Locate the cell with the specified text and output its [x, y] center coordinate. 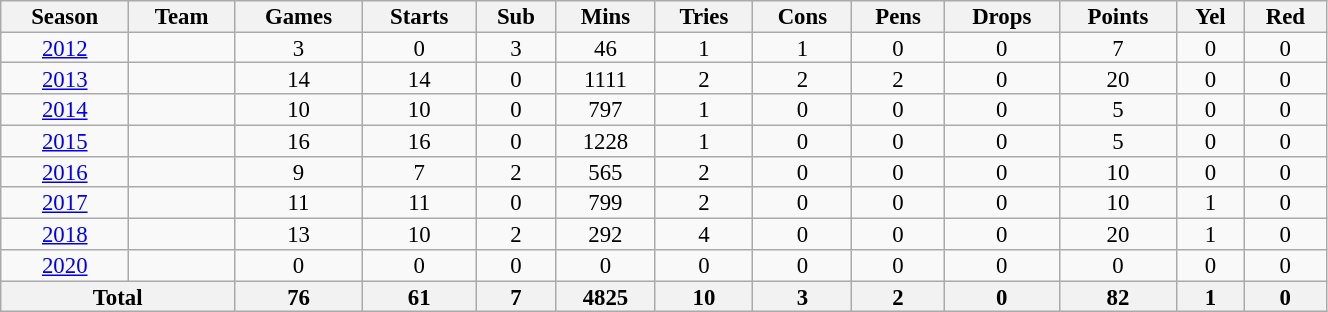
Yel [1211, 16]
2015 [65, 140]
797 [606, 110]
2018 [65, 234]
Team [182, 16]
2017 [65, 204]
Pens [898, 16]
4 [704, 234]
Red [1285, 16]
Sub [516, 16]
2013 [65, 78]
Drops [1002, 16]
Games [299, 16]
Starts [420, 16]
13 [299, 234]
Season [65, 16]
4825 [606, 296]
2012 [65, 48]
2016 [65, 172]
Cons [802, 16]
9 [299, 172]
1111 [606, 78]
Points [1118, 16]
Tries [704, 16]
2014 [65, 110]
Total [118, 296]
799 [606, 204]
565 [606, 172]
Mins [606, 16]
61 [420, 296]
76 [299, 296]
82 [1118, 296]
1228 [606, 140]
292 [606, 234]
46 [606, 48]
2020 [65, 266]
